For the text-containing cell, return its midpoint in (x, y) coordinate format. 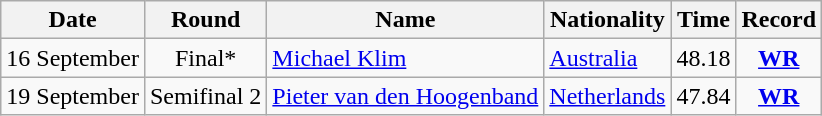
Netherlands (608, 96)
Record (779, 20)
Round (205, 20)
48.18 (704, 58)
Australia (608, 58)
19 September (73, 96)
47.84 (704, 96)
Nationality (608, 20)
16 September (73, 58)
Date (73, 20)
Time (704, 20)
Semifinal 2 (205, 96)
Name (406, 20)
Final* (205, 58)
Pieter van den Hoogenband (406, 96)
Michael Klim (406, 58)
